From the cell containing the given text, extract its center point as (X, Y) coordinate. 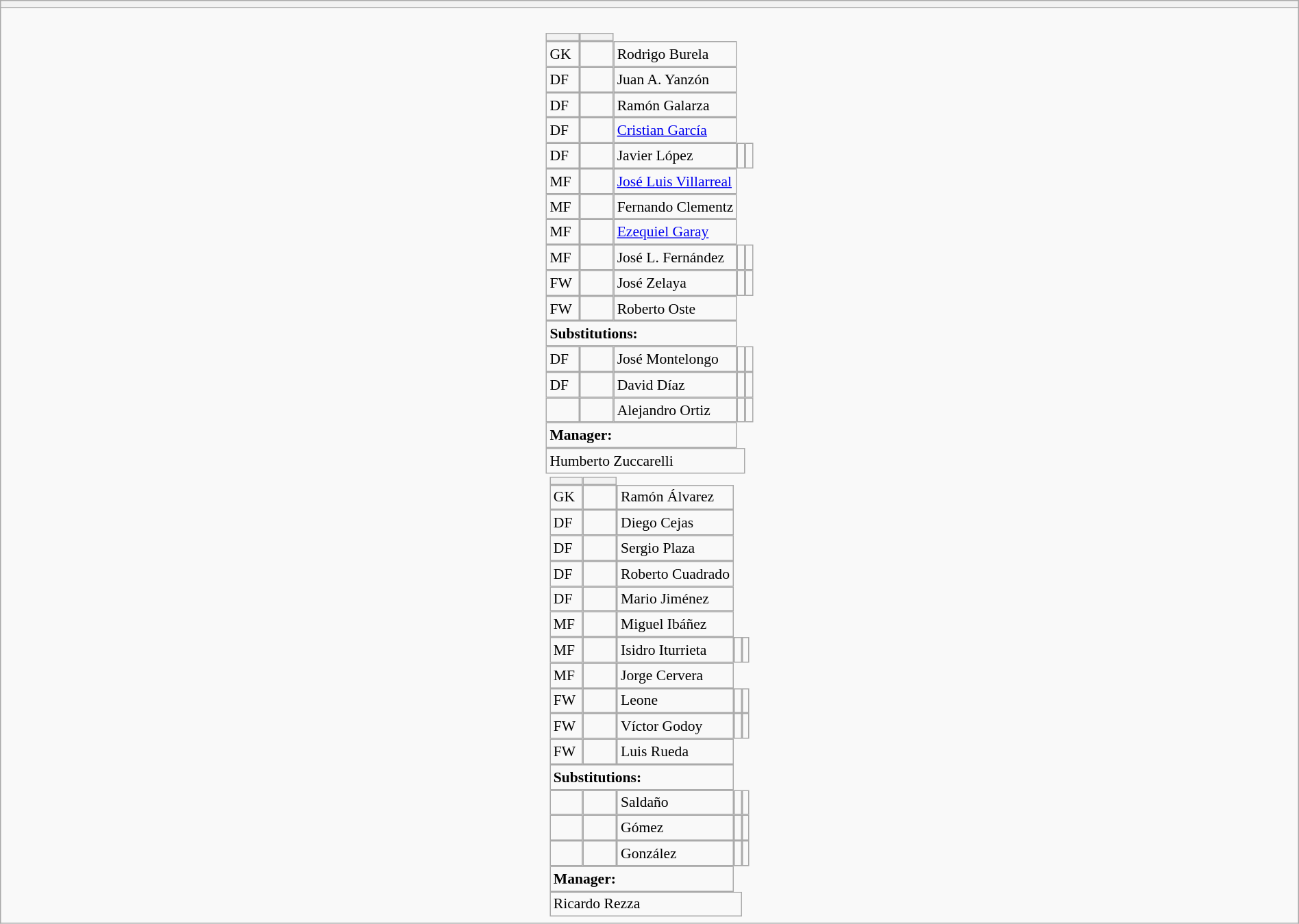
Miguel Ibáñez (675, 625)
Ramón Álvarez (675, 497)
Ricardo Rezza (645, 904)
Alejandro Ortiz (676, 410)
Humberto Zuccarelli (645, 460)
Ezequiel Garay (676, 232)
Diego Cejas (675, 522)
González (675, 853)
José L. Fernández (676, 258)
Mario Jiménez (675, 599)
Gómez (675, 827)
Rodrigo Burela (676, 53)
Luis Rueda (675, 752)
David Díaz (676, 385)
José Luis Villarreal (676, 181)
Cristian García (676, 130)
Fernando Clementz (676, 207)
Roberto Cuadrado (675, 574)
Ramón Galarza (676, 105)
José Montelongo (676, 359)
Leone (675, 700)
Roberto Oste (676, 308)
Saldaño (675, 803)
Sergio Plaza (675, 548)
Jorge Cervera (675, 675)
Juan A. Yanzón (676, 79)
Víctor Godoy (675, 726)
José Zelaya (676, 282)
Javier López (676, 156)
Isidro Iturrieta (675, 649)
